Output the (x, y) coordinate of the center of the cell containing the given text.  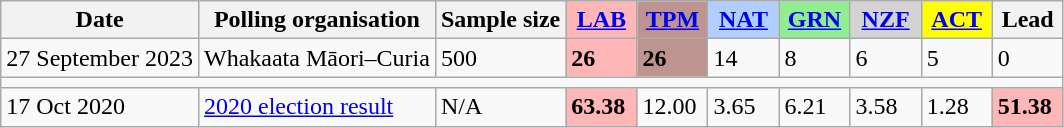
N/A (500, 107)
0 (1028, 58)
5 (956, 58)
LAB (602, 20)
1.28 (956, 107)
Sample size (500, 20)
63.38 (602, 107)
8 (814, 58)
3.58 (886, 107)
6 (886, 58)
51.38 (1028, 107)
Date (100, 20)
NZF (886, 20)
17 Oct 2020 (100, 107)
ACT (956, 20)
Polling organisation (316, 20)
2020 election result (316, 107)
TPM (672, 20)
Lead (1028, 20)
500 (500, 58)
27 September 2023 (100, 58)
12.00 (672, 107)
Whakaata Māori–Curia (316, 58)
3.65 (744, 107)
NAT (744, 20)
6.21 (814, 107)
14 (744, 58)
GRN (814, 20)
